Return [X, Y] of the center of cell containing provided text 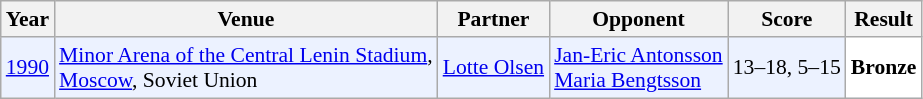
Lotte Olsen [494, 68]
Opponent [638, 19]
1990 [28, 68]
13–18, 5–15 [787, 68]
Result [884, 19]
Score [787, 19]
Jan-Eric Antonsson Maria Bengtsson [638, 68]
Bronze [884, 68]
Minor Arena of the Central Lenin Stadium, Moscow, Soviet Union [246, 68]
Partner [494, 19]
Venue [246, 19]
Year [28, 19]
